Locate the cell with the specified text and output its (X, Y) center coordinate. 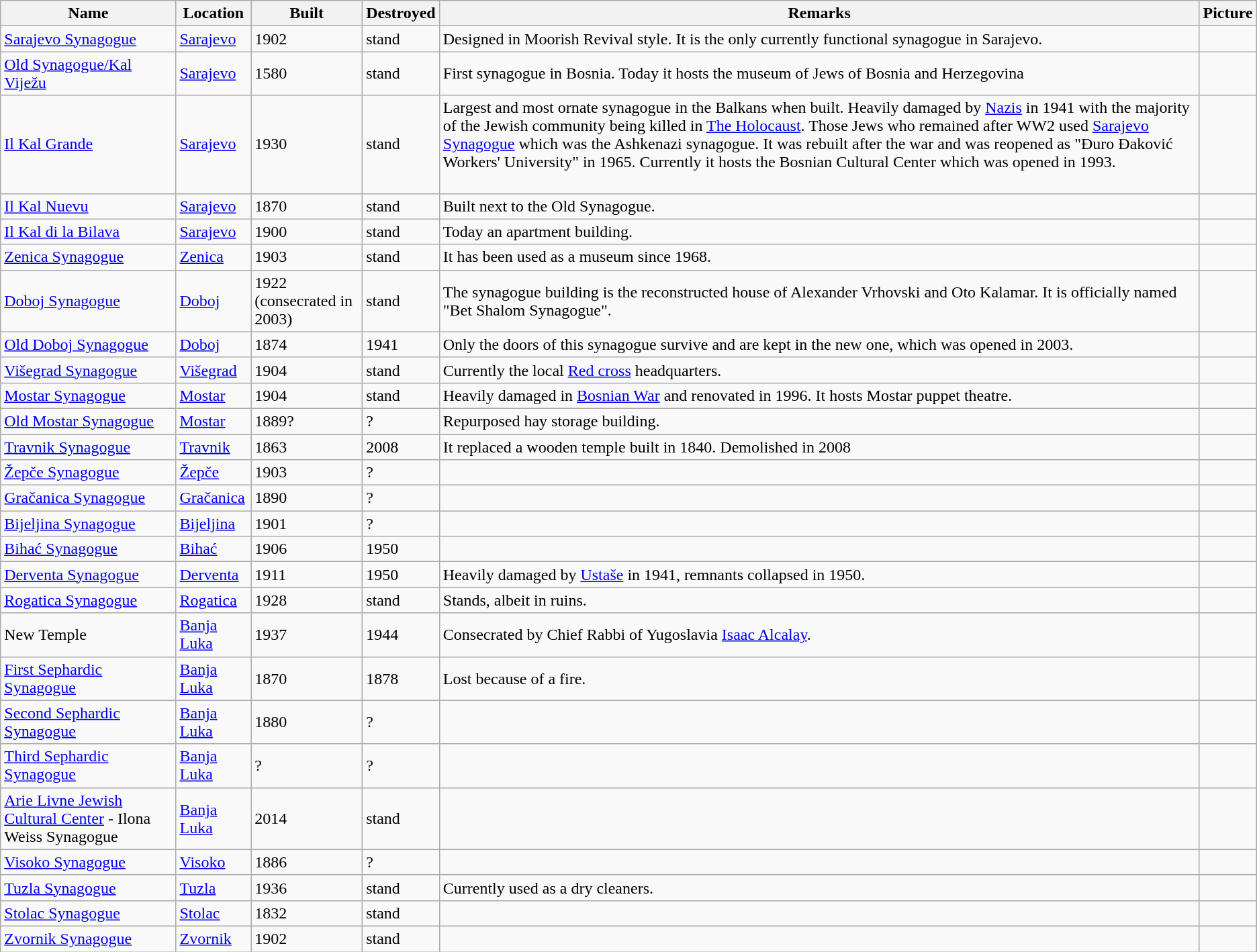
1936 (307, 888)
Built (307, 13)
Only the doors of this synagogue survive and are kept in the new one, which was opened in 2003. (819, 344)
Heavily damaged by Ustaše in 1941, remnants collapsed in 1950. (819, 575)
First synagogue in Bosnia. Today it hosts the museum of Jews of Bosnia and Herzegovina (819, 74)
Rogatica Synagogue (89, 600)
1911 (307, 575)
1906 (307, 549)
Sarajevo Synagogue (89, 39)
The synagogue building is the reconstructed house of Alexander Vrhovski and Oto Kalamar. It is officially named "Bet Shalom Synagogue". (819, 301)
1944 (402, 635)
Zvornik Synagogue (89, 939)
Built next to the Old Synagogue. (819, 206)
Mostar Synagogue (89, 395)
1900 (307, 232)
1928 (307, 600)
It replaced a wooden temple built in 1840. Demolished in 2008 (819, 446)
Bihać (214, 549)
Second Sephardic Synagogue (89, 722)
Destroyed (402, 13)
Rogatica (214, 600)
2008 (402, 446)
Location (214, 13)
Žepče Synagogue (89, 473)
Third Sephardic Synagogue (89, 765)
1889? (307, 421)
Old Synagogue/Kal Viježu (89, 74)
Višegrad (214, 370)
Old Doboj Synagogue (89, 344)
Remarks (819, 13)
Stands, albeit in ruins. (819, 600)
Il Kal Grande (89, 144)
Il Kal Nuevu (89, 206)
Doboj Synagogue (89, 301)
1832 (307, 913)
Heavily damaged in Bosnian War and renovated in 1996. It hosts Mostar puppet theatre. (819, 395)
Stolac (214, 913)
Tuzla (214, 888)
1937 (307, 635)
Tuzla Synagogue (89, 888)
Žepče (214, 473)
1901 (307, 524)
Gračanica Synagogue (89, 498)
1922 (consecrated in 2003) (307, 301)
Bihać Synagogue (89, 549)
Bijeljina Synagogue (89, 524)
Visoko (214, 862)
1890 (307, 498)
Picture (1227, 13)
1580 (307, 74)
Travnik Synagogue (89, 446)
1886 (307, 862)
Il Kal di la Bilava (89, 232)
Travnik (214, 446)
2014 (307, 818)
Višegrad Synagogue (89, 370)
Gračanica (214, 498)
Name (89, 13)
Bijeljina (214, 524)
1930 (307, 144)
Lost because of a fire. (819, 678)
Currently used as a dry cleaners. (819, 888)
Arie Livne Jewish Cultural Center - Ilona Weiss Synagogue (89, 818)
1880 (307, 722)
1878 (402, 678)
New Temple (89, 635)
Derventa Synagogue (89, 575)
Zvornik (214, 939)
Zenica Synagogue (89, 257)
Old Mostar Synagogue (89, 421)
First Sephardic Synagogue (89, 678)
Derventa (214, 575)
It has been used as a museum since 1968. (819, 257)
Visoko Synagogue (89, 862)
Stolac Synagogue (89, 913)
Consecrated by Chief Rabbi of Yugoslavia Isaac Alcalay. (819, 635)
1874 (307, 344)
Currently the local Red cross headquarters. (819, 370)
1941 (402, 344)
Zenica (214, 257)
Repurposed hay storage building. (819, 421)
Designed in Moorish Revival style. It is the only currently functional synagogue in Sarajevo. (819, 39)
1863 (307, 446)
Today an apartment building. (819, 232)
